Capture the cell that displays the provided text and extract its [x, y] central coordinate. 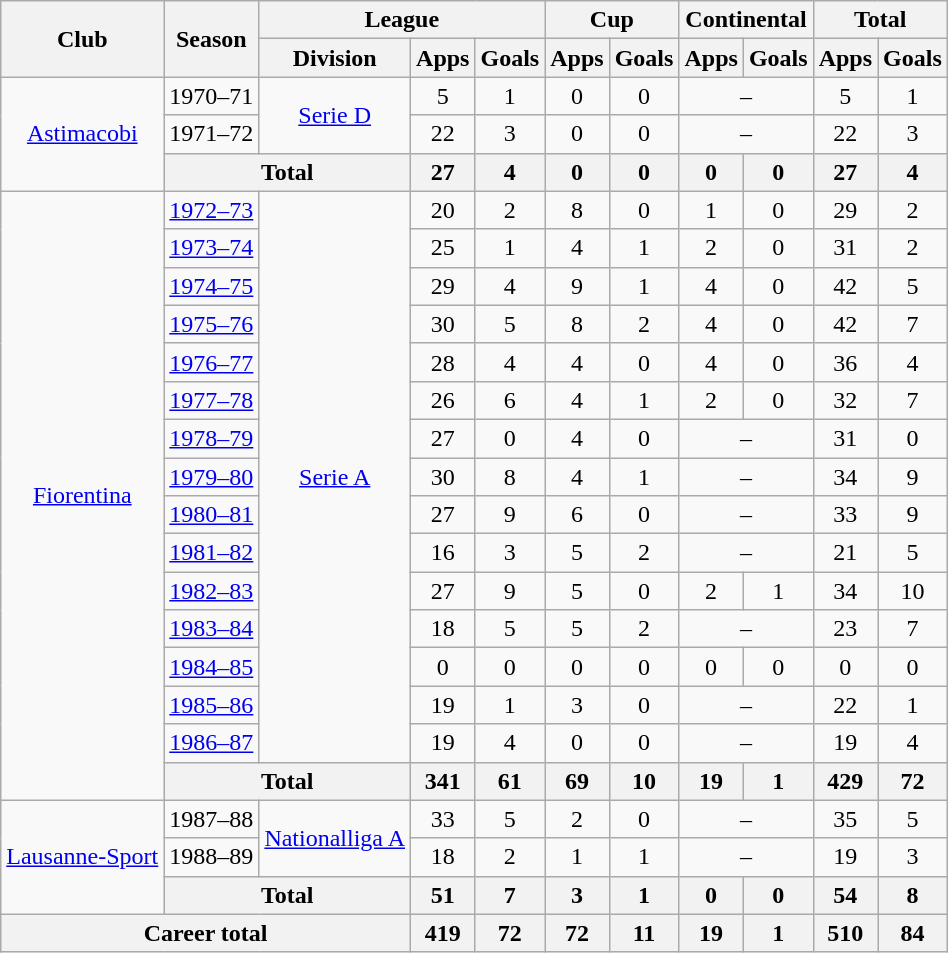
1976–77 [212, 362]
1984–85 [212, 667]
35 [845, 819]
Serie D [335, 115]
Serie A [335, 476]
Season [212, 39]
23 [845, 629]
1973–74 [212, 248]
Astimacobi [82, 134]
Club [82, 39]
69 [577, 781]
1979–80 [212, 477]
Nationalliga A [335, 838]
Division [335, 58]
36 [845, 362]
League [402, 20]
28 [443, 362]
341 [443, 781]
1987–88 [212, 819]
21 [845, 553]
510 [845, 933]
Continental [746, 20]
1983–84 [212, 629]
1978–79 [212, 438]
1980–81 [212, 515]
419 [443, 933]
Lausanne-Sport [82, 857]
Fiorentina [82, 496]
51 [443, 895]
16 [443, 553]
1986–87 [212, 743]
61 [510, 781]
54 [845, 895]
1985–86 [212, 705]
84 [913, 933]
1970–71 [212, 96]
429 [845, 781]
20 [443, 210]
1981–82 [212, 553]
1977–78 [212, 400]
1975–76 [212, 324]
26 [443, 400]
1972–73 [212, 210]
1988–89 [212, 857]
1974–75 [212, 286]
32 [845, 400]
Career total [206, 933]
1982–83 [212, 591]
1971–72 [212, 134]
11 [644, 933]
Cup [612, 20]
25 [443, 248]
